Return (x, y) of the center of cell containing provided text 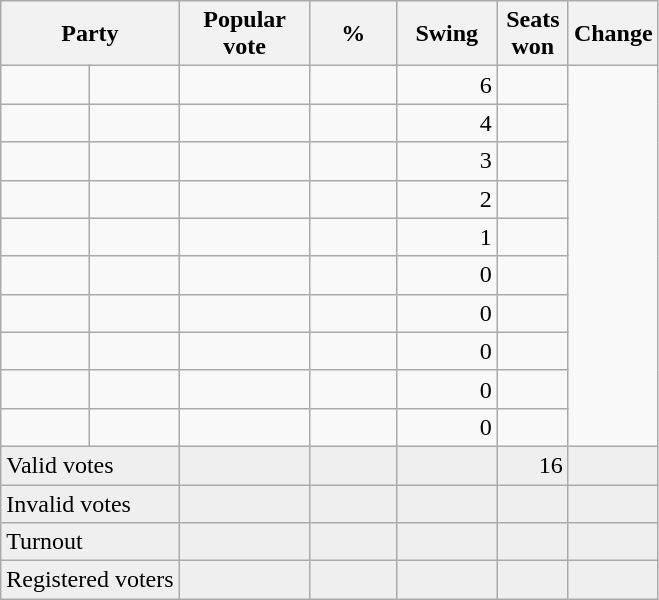
Turnout (90, 542)
3 (446, 161)
4 (446, 123)
1 (446, 237)
16 (532, 465)
Registered voters (90, 580)
6 (446, 85)
Swing (446, 34)
Valid votes (90, 465)
Invalid votes (90, 503)
Party (90, 34)
Seatswon (532, 34)
Popular vote (244, 34)
Change (613, 34)
2 (446, 199)
% (353, 34)
